Provide the (x, y) coordinate of the cell's center where the given text is located.  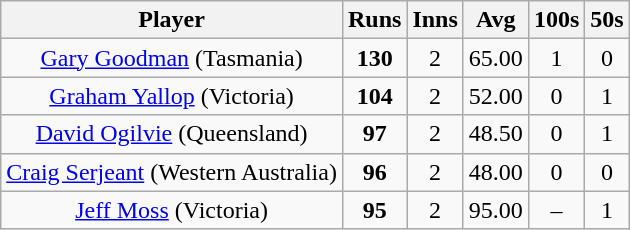
95.00 (496, 210)
100s (556, 20)
52.00 (496, 96)
Runs (374, 20)
Jeff Moss (Victoria) (172, 210)
48.50 (496, 134)
David Ogilvie (Queensland) (172, 134)
Inns (435, 20)
Player (172, 20)
Craig Serjeant (Western Australia) (172, 172)
48.00 (496, 172)
130 (374, 58)
95 (374, 210)
– (556, 210)
50s (607, 20)
65.00 (496, 58)
104 (374, 96)
Gary Goodman (Tasmania) (172, 58)
Avg (496, 20)
96 (374, 172)
Graham Yallop (Victoria) (172, 96)
97 (374, 134)
